Identify which cell holds the provided text, then report its (X, Y) central coordinate. 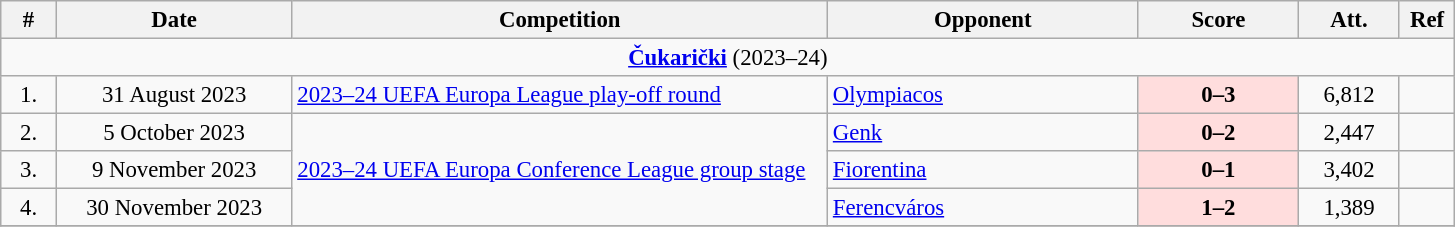
Competition (560, 20)
0–2 (1218, 133)
3. (29, 170)
Čukarički (2023–24) (728, 58)
1–2 (1218, 208)
4. (29, 208)
2023–24 UEFA Europa Conference League group stage (560, 170)
3,402 (1350, 170)
2023–24 UEFA Europa League play-off round (560, 95)
9 November 2023 (174, 170)
Ferencváros (984, 208)
1. (29, 95)
30 November 2023 (174, 208)
2. (29, 133)
Score (1218, 20)
# (29, 20)
31 August 2023 (174, 95)
Att. (1350, 20)
Ref (1427, 20)
5 October 2023 (174, 133)
0–1 (1218, 170)
6,812 (1350, 95)
Olympiacos (984, 95)
Genk (984, 133)
Opponent (984, 20)
1,389 (1350, 208)
0–3 (1218, 95)
Fiorentina (984, 170)
Date (174, 20)
2,447 (1350, 133)
